Return the [x, y] coordinate for the center point of the cell that contains the specified text.  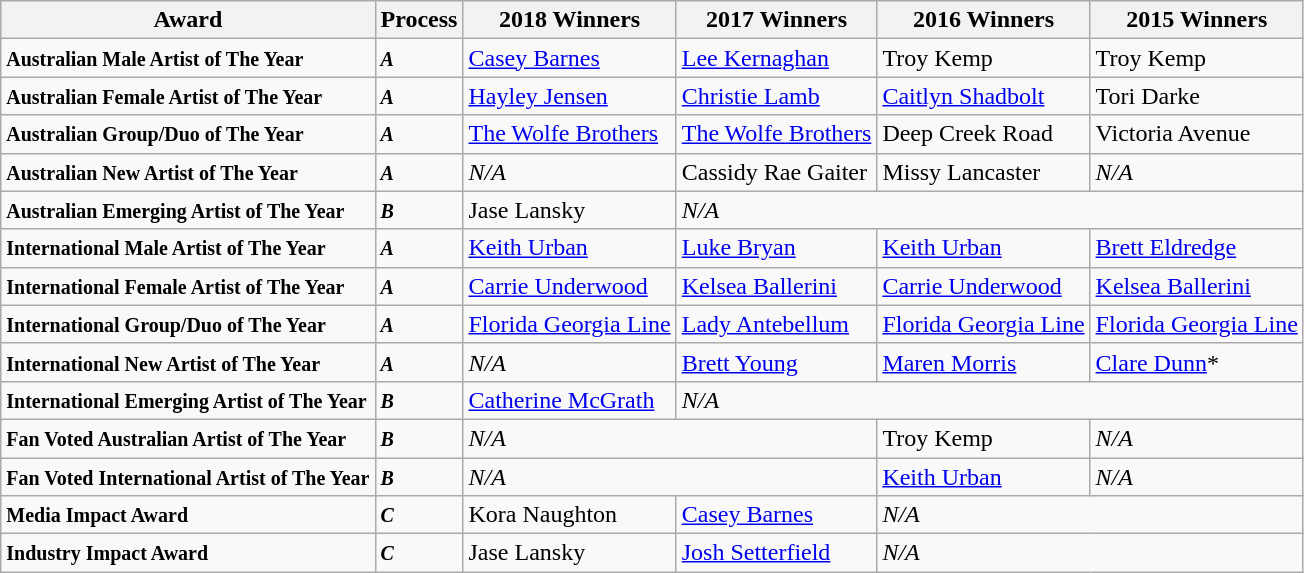
Catherine McGrath [570, 400]
Fan Voted International Artist of The Year [188, 477]
International Group/Duo of The Year [188, 324]
Victoria Avenue [1196, 134]
2018 Winners [570, 20]
Australian Male Artist of The Year [188, 58]
Deep Creek Road [984, 134]
Christie Lamb [776, 96]
Clare Dunn* [1196, 362]
Industry Impact Award [188, 553]
Hayley Jensen [570, 96]
Kora Naughton [570, 515]
Brett Young [776, 362]
International Female Artist of The Year [188, 286]
Josh Setterfield [776, 553]
International Male Artist of The Year [188, 248]
2016 Winners [984, 20]
Caitlyn Shadbolt [984, 96]
2015 Winners [1196, 20]
Brett Eldredge [1196, 248]
Tori Darke [1196, 96]
Lee Kernaghan [776, 58]
Media Impact Award [188, 515]
Award [188, 20]
Australian Female Artist of The Year [188, 96]
Cassidy Rae Gaiter [776, 172]
Australian Group/Duo of The Year [188, 134]
International New Artist of The Year [188, 362]
Fan Voted Australian Artist of The Year [188, 438]
Missy Lancaster [984, 172]
Maren Morris [984, 362]
International Emerging Artist of The Year [188, 400]
2017 Winners [776, 20]
Australian Emerging Artist of The Year [188, 210]
Luke Bryan [776, 248]
Australian New Artist of The Year [188, 172]
Lady Antebellum [776, 324]
Process [419, 20]
